Extract the [x, y] coordinate from the center of the cell holding the provided text.  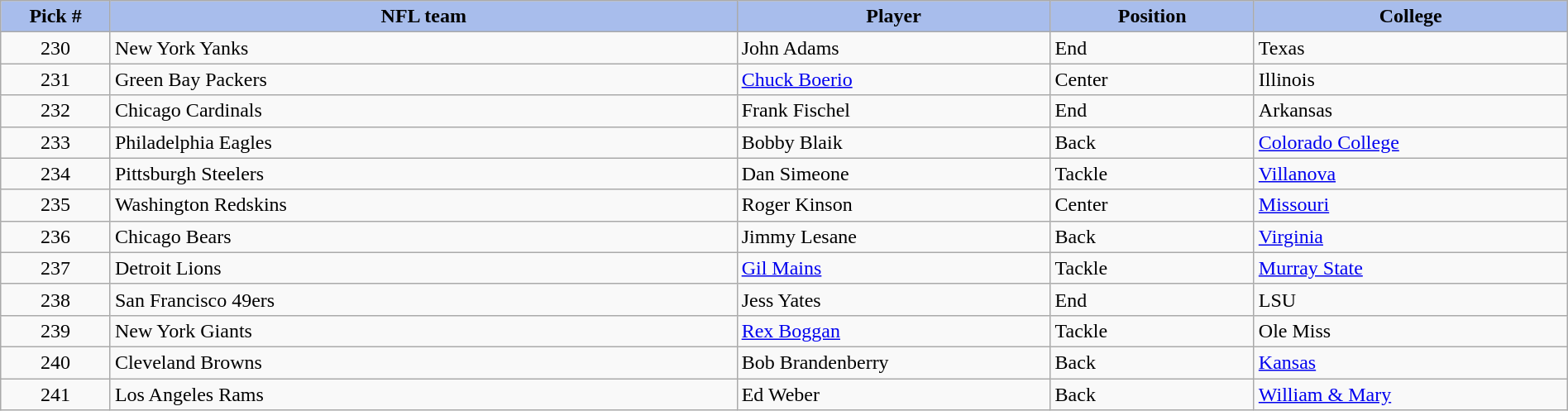
Philadelphia Eagles [423, 142]
Green Bay Packers [423, 79]
239 [56, 331]
Jess Yates [893, 299]
232 [56, 111]
Pick # [56, 17]
Position [1152, 17]
New York Yanks [423, 48]
NFL team [423, 17]
240 [56, 362]
Gil Mains [893, 268]
235 [56, 205]
Ed Weber [893, 394]
Dan Simeone [893, 174]
233 [56, 142]
College [1411, 17]
Texas [1411, 48]
Washington Redskins [423, 205]
Murray State [1411, 268]
Kansas [1411, 362]
237 [56, 268]
Rex Boggan [893, 331]
238 [56, 299]
Frank Fischel [893, 111]
Chicago Cardinals [423, 111]
John Adams [893, 48]
Cleveland Browns [423, 362]
234 [56, 174]
Chuck Boerio [893, 79]
New York Giants [423, 331]
236 [56, 237]
Ole Miss [1411, 331]
Villanova [1411, 174]
Player [893, 17]
230 [56, 48]
Colorado College [1411, 142]
Chicago Bears [423, 237]
San Francisco 49ers [423, 299]
LSU [1411, 299]
Roger Kinson [893, 205]
Detroit Lions [423, 268]
Missouri [1411, 205]
Bobby Blaik [893, 142]
231 [56, 79]
241 [56, 394]
Los Angeles Rams [423, 394]
William & Mary [1411, 394]
Virginia [1411, 237]
Arkansas [1411, 111]
Pittsburgh Steelers [423, 174]
Jimmy Lesane [893, 237]
Illinois [1411, 79]
Bob Brandenberry [893, 362]
